Output the (x, y) coordinate of the center of the cell containing the given text.  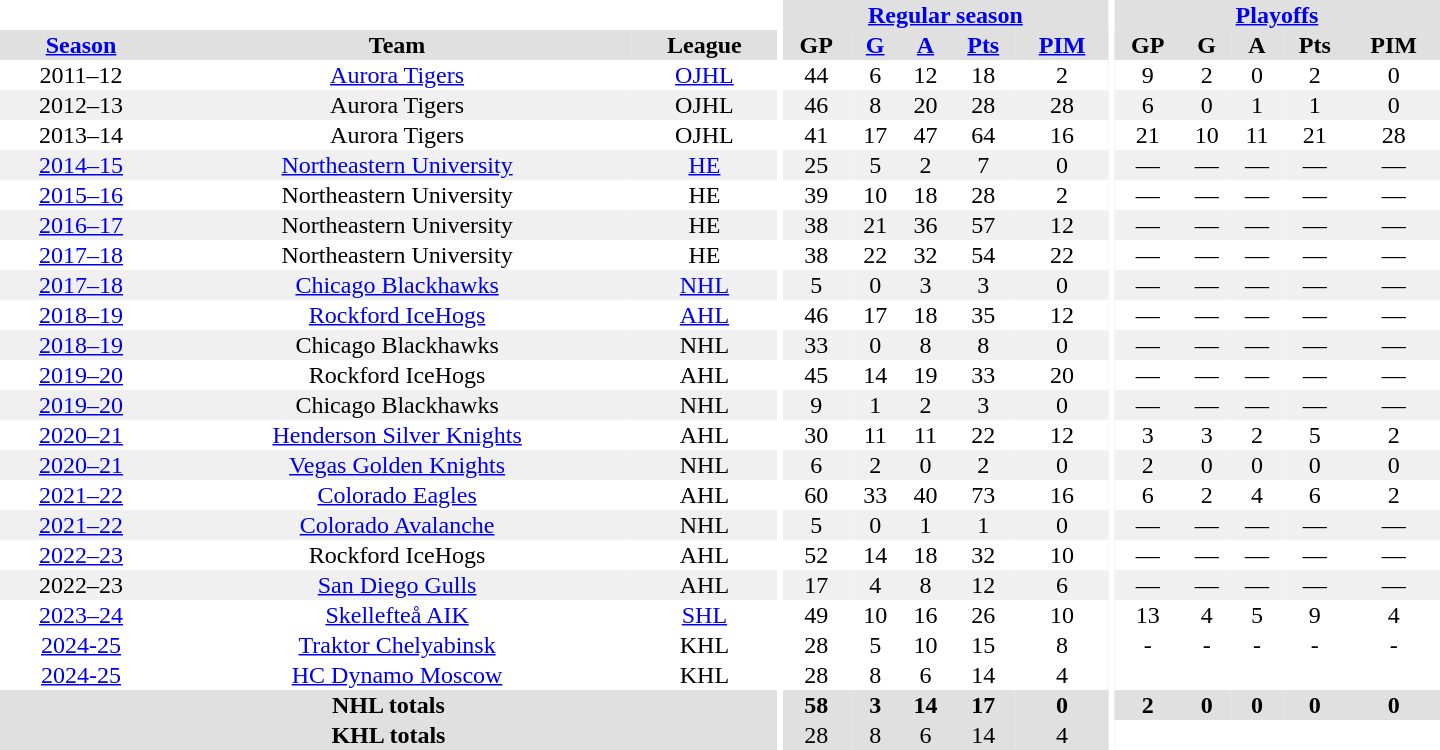
2016–17 (81, 225)
7 (984, 165)
45 (816, 375)
Colorado Avalanche (397, 525)
54 (984, 255)
NHL totals (388, 705)
Team (397, 45)
Henderson Silver Knights (397, 435)
2013–14 (81, 135)
2014–15 (81, 165)
49 (816, 615)
52 (816, 555)
Skellefteå AIK (397, 615)
30 (816, 435)
Traktor Chelyabinsk (397, 645)
73 (984, 495)
League (704, 45)
15 (984, 645)
Colorado Eagles (397, 495)
35 (984, 315)
58 (816, 705)
44 (816, 75)
2011–12 (81, 75)
San Diego Gulls (397, 585)
39 (816, 195)
2023–24 (81, 615)
64 (984, 135)
57 (984, 225)
26 (984, 615)
SHL (704, 615)
13 (1148, 615)
Vegas Golden Knights (397, 465)
KHL totals (388, 735)
60 (816, 495)
40 (925, 495)
2015–16 (81, 195)
Regular season (945, 15)
19 (925, 375)
25 (816, 165)
Playoffs (1277, 15)
47 (925, 135)
41 (816, 135)
Season (81, 45)
HC Dynamo Moscow (397, 675)
2012–13 (81, 105)
36 (925, 225)
